Capture the cell that displays the provided text and extract its (X, Y) central coordinate. 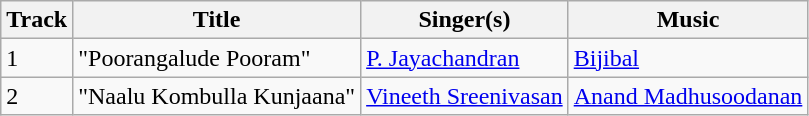
Track (37, 20)
Title (217, 20)
"Poorangalude Pooram" (217, 58)
2 (37, 96)
Singer(s) (465, 20)
Vineeth Sreenivasan (465, 96)
"Naalu Kombulla Kunjaana" (217, 96)
Bijibal (688, 58)
P. Jayachandran (465, 58)
1 (37, 58)
Anand Madhusoodanan (688, 96)
Music (688, 20)
